Capture the cell that displays the provided text and extract its (X, Y) central coordinate. 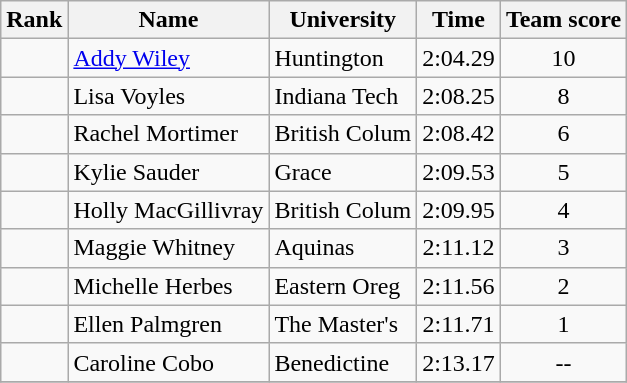
2:11.71 (459, 324)
Rachel Mortimer (168, 134)
Time (459, 20)
Aquinas (343, 248)
2:08.42 (459, 134)
8 (563, 96)
Michelle Herbes (168, 286)
1 (563, 324)
6 (563, 134)
-- (563, 362)
5 (563, 172)
10 (563, 58)
2:13.17 (459, 362)
Eastern Oreg (343, 286)
University (343, 20)
2:08.25 (459, 96)
Addy Wiley (168, 58)
2:11.56 (459, 286)
Benedictine (343, 362)
The Master's (343, 324)
Holly MacGillivray (168, 210)
Caroline Cobo (168, 362)
Team score (563, 20)
3 (563, 248)
Huntington (343, 58)
Grace (343, 172)
2 (563, 286)
2:09.53 (459, 172)
Lisa Voyles (168, 96)
Ellen Palmgren (168, 324)
2:11.12 (459, 248)
Kylie Sauder (168, 172)
Maggie Whitney (168, 248)
Indiana Tech (343, 96)
2:09.95 (459, 210)
Name (168, 20)
4 (563, 210)
2:04.29 (459, 58)
Rank (34, 20)
